Find where the given text appears and provide that cell's center as [x, y] coordinate. 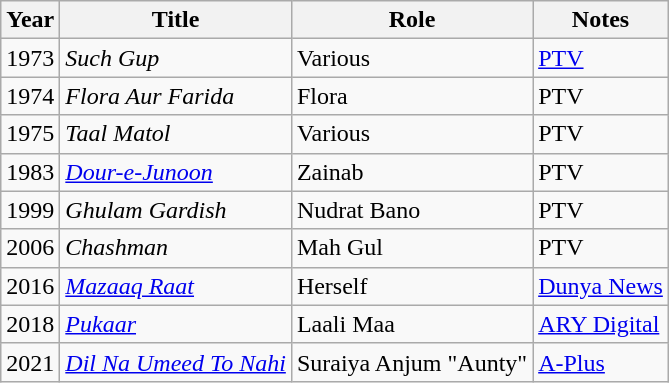
Pukaar [176, 324]
Laali Maa [412, 324]
A-Plus [601, 362]
Zainab [412, 172]
Flora [412, 96]
Chashman [176, 248]
2006 [30, 248]
Dunya News [601, 286]
2018 [30, 324]
1973 [30, 58]
Mah Gul [412, 248]
2016 [30, 286]
Dour-e-Junoon [176, 172]
Dil Na Umeed To Nahi [176, 362]
1983 [30, 172]
1999 [30, 210]
1975 [30, 134]
Mazaaq Raat [176, 286]
Year [30, 20]
Taal Matol [176, 134]
Notes [601, 20]
Flora Aur Farida [176, 96]
Ghulam Gardish [176, 210]
Suraiya Anjum "Aunty" [412, 362]
Herself [412, 286]
1974 [30, 96]
Nudrat Bano [412, 210]
Title [176, 20]
ARY Digital [601, 324]
Role [412, 20]
2021 [30, 362]
Such Gup [176, 58]
